Determine the [x, y] coordinate at the center of the cell enclosing the given text.  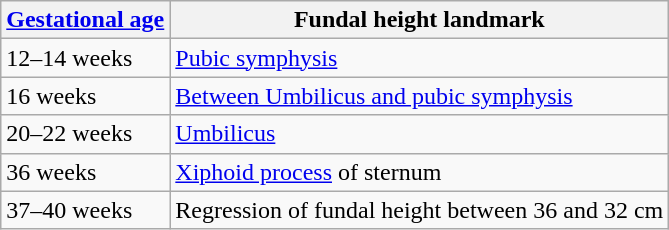
Xiphoid process of sternum [420, 172]
Fundal height landmark [420, 20]
Between Umbilicus and pubic symphysis [420, 96]
36 weeks [86, 172]
Gestational age [86, 20]
Umbilicus [420, 134]
20–22 weeks [86, 134]
Regression of fundal height between 36 and 32 cm [420, 210]
12–14 weeks [86, 58]
16 weeks [86, 96]
37–40 weeks [86, 210]
Pubic symphysis [420, 58]
